Determine the [X, Y] coordinate at the center of the cell enclosing the given text.  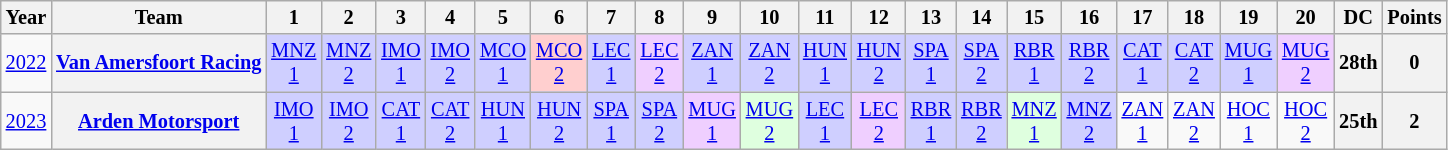
28th [1358, 63]
Points [1414, 17]
12 [879, 17]
18 [1194, 17]
9 [712, 17]
6 [559, 17]
2022 [26, 63]
Arden Motorsport [158, 121]
1 [294, 17]
17 [1143, 17]
MCO1 [503, 63]
11 [825, 17]
HOC2 [1306, 121]
0 [1414, 63]
8 [659, 17]
2023 [26, 121]
15 [1034, 17]
Team [158, 17]
20 [1306, 17]
7 [611, 17]
Van Amersfoort Racing [158, 63]
19 [1248, 17]
MCO2 [559, 63]
3 [400, 17]
4 [450, 17]
14 [981, 17]
Year [26, 17]
DC [1358, 17]
5 [503, 17]
13 [931, 17]
25th [1358, 121]
10 [770, 17]
HOC1 [1248, 121]
16 [1090, 17]
